Search for the cell housing the specified text and yield its (X, Y) center coordinate. 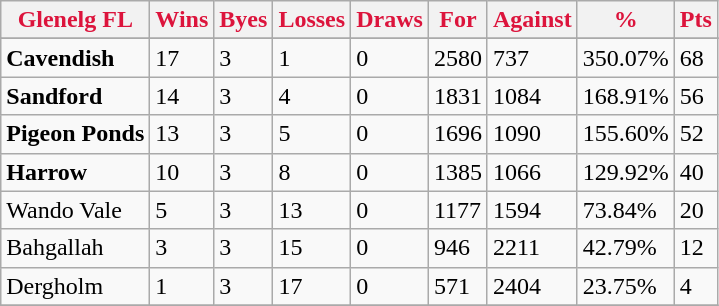
2580 (458, 58)
15 (312, 248)
571 (458, 286)
For (458, 20)
23.75% (626, 286)
Bahgallah (76, 248)
737 (532, 58)
% (626, 20)
40 (696, 172)
2211 (532, 248)
Pts (696, 20)
8 (312, 172)
10 (182, 172)
1831 (458, 96)
Dergholm (76, 286)
Harrow (76, 172)
52 (696, 134)
20 (696, 210)
Against (532, 20)
2404 (532, 286)
14 (182, 96)
1177 (458, 210)
1696 (458, 134)
Sandford (76, 96)
Cavendish (76, 58)
12 (696, 248)
350.07% (626, 58)
155.60% (626, 134)
1594 (532, 210)
946 (458, 248)
168.91% (626, 96)
1090 (532, 134)
1385 (458, 172)
Glenelg FL (76, 20)
Draws (390, 20)
Pigeon Ponds (76, 134)
1066 (532, 172)
Wins (182, 20)
42.79% (626, 248)
1084 (532, 96)
Byes (244, 20)
56 (696, 96)
129.92% (626, 172)
68 (696, 58)
73.84% (626, 210)
Wando Vale (76, 210)
Losses (312, 20)
